For the text-containing cell, return its midpoint in [x, y] coordinate format. 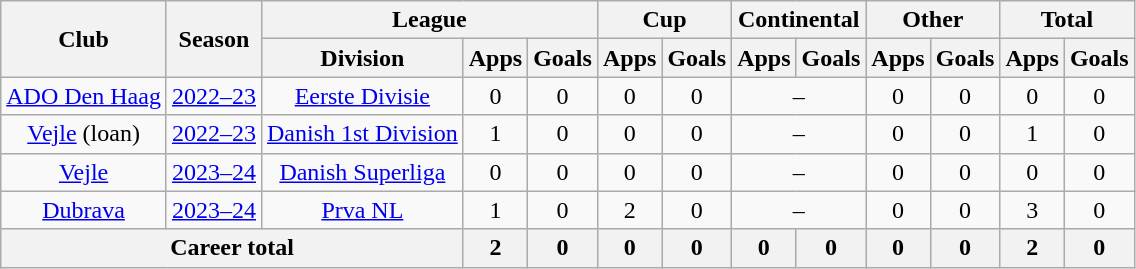
Club [84, 39]
Total [1067, 20]
Prva NL [362, 210]
Career total [232, 248]
Season [214, 39]
Cup [664, 20]
League [429, 20]
Continental [799, 20]
Eerste Divisie [362, 96]
Dubrava [84, 210]
Danish 1st Division [362, 134]
3 [1032, 210]
Division [362, 58]
ADO Den Haag [84, 96]
Danish Superliga [362, 172]
Vejle (loan) [84, 134]
Other [933, 20]
Vejle [84, 172]
